Locate the cell with the specified text and output its [X, Y] center coordinate. 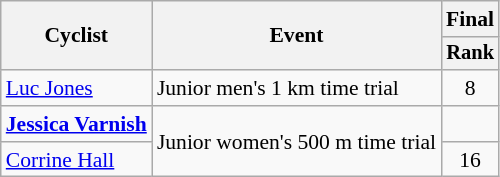
Luc Jones [76, 88]
Jessica Varnish [76, 124]
Rank [470, 54]
Final [470, 19]
Junior men's 1 km time trial [296, 88]
Cyclist [76, 36]
Event [296, 36]
8 [470, 88]
Junior women's 500 m time trial [296, 142]
